Return the (x, y) coordinate for the center point of the cell that contains the specified text.  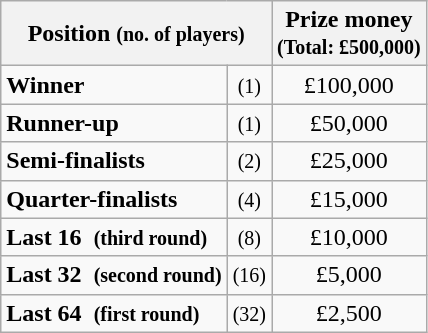
Position (no. of players) (136, 34)
(2) (249, 161)
Quarter-finalists (114, 199)
£15,000 (350, 199)
Runner-up (114, 123)
Last 64 (first round) (114, 313)
£2,500 (350, 313)
£10,000 (350, 237)
Semi-finalists (114, 161)
£5,000 (350, 275)
(32) (249, 313)
Winner (114, 85)
(16) (249, 275)
£50,000 (350, 123)
Last 32 (second round) (114, 275)
Prize money(Total: £500,000) (350, 34)
(8) (249, 237)
Last 16 (third round) (114, 237)
£100,000 (350, 85)
£25,000 (350, 161)
(4) (249, 199)
